Extract the (X, Y) coordinate from the center of the cell holding the provided text.  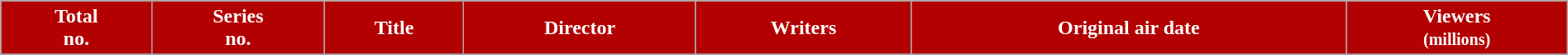
Totalno. (76, 28)
Viewers(millions) (1457, 28)
Title (394, 28)
Original air date (1129, 28)
Director (580, 28)
Writers (804, 28)
Seriesno. (238, 28)
